Locate the cell with the specified text and output its (X, Y) center coordinate. 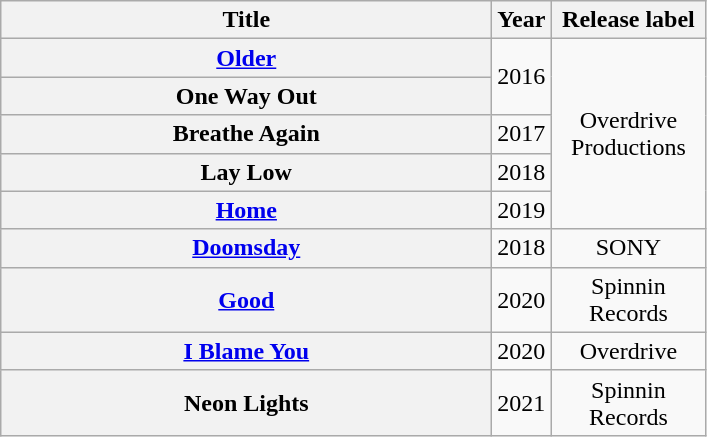
2017 (522, 134)
I Blame You (246, 351)
Lay Low (246, 172)
2016 (522, 77)
Overdrive (628, 351)
Good (246, 300)
2021 (522, 402)
Breathe Again (246, 134)
Doomsday (246, 248)
One Way Out (246, 96)
Older (246, 58)
Neon Lights (246, 402)
Title (246, 20)
Year (522, 20)
SONY (628, 248)
Overdrive Productions (628, 134)
Home (246, 210)
2019 (522, 210)
Release label (628, 20)
